Detect which cell encompasses the target text, then output its [x, y] center coordinate. 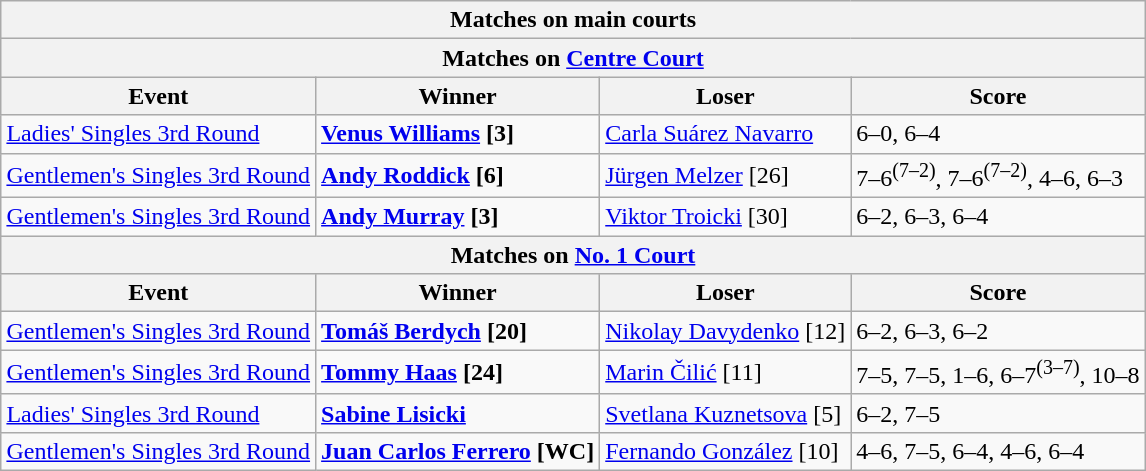
Viktor Troicki [30] [726, 217]
7–6(7–2), 7–6(7–2), 4–6, 6–3 [998, 176]
Tomáš Berdych [20] [458, 331]
6–2, 6–3, 6–4 [998, 217]
7–5, 7–5, 1–6, 6–7(3–7), 10–8 [998, 372]
Tommy Haas [24] [458, 372]
Venus Williams [3] [458, 134]
6–2, 6–3, 6–2 [998, 331]
Andy Roddick [6] [458, 176]
6–0, 6–4 [998, 134]
Sabine Lisicki [458, 413]
Nikolay Davydenko [12] [726, 331]
Fernando González [10] [726, 451]
4–6, 7–5, 6–4, 4–6, 6–4 [998, 451]
Matches on Centre Court [573, 58]
Carla Suárez Navarro [726, 134]
Svetlana Kuznetsova [5] [726, 413]
Matches on main courts [573, 20]
Juan Carlos Ferrero [WC] [458, 451]
Jürgen Melzer [26] [726, 176]
Matches on No. 1 Court [573, 255]
Marin Čilić [11] [726, 372]
Andy Murray [3] [458, 217]
6–2, 7–5 [998, 413]
